Find where the given text appears and provide that cell's center as (X, Y) coordinate. 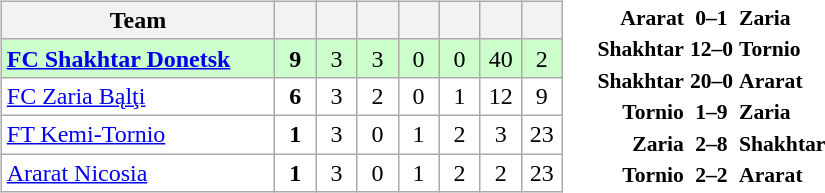
2–8 (711, 143)
6 (296, 96)
FC Shakhtar Donetsk (138, 58)
12 (500, 96)
40 (500, 58)
0–1 (711, 17)
1–9 (711, 112)
20–0 (711, 80)
Ararat (640, 17)
12–0 (711, 49)
FC Zaria Bąlţi (138, 96)
Team (138, 20)
FT Kemi-Tornio (138, 134)
2–2 (711, 175)
Ararat Nicosia (138, 173)
Zaria (640, 143)
